Search for the cell housing the specified text and yield its (X, Y) center coordinate. 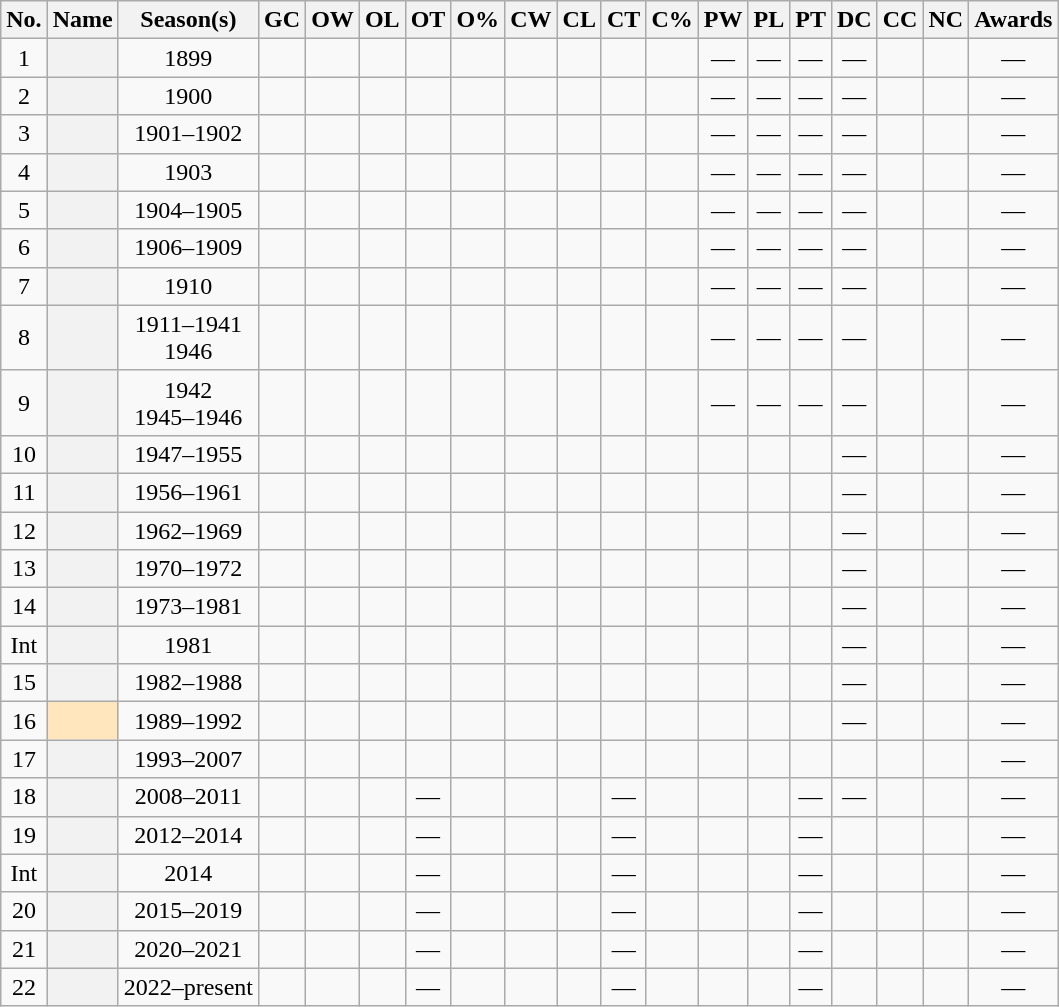
2015–2019 (188, 911)
4 (24, 172)
C% (672, 20)
1904–1905 (188, 210)
1962–1969 (188, 531)
GC (282, 20)
1 (24, 58)
20 (24, 911)
OL (382, 20)
Name (82, 20)
19 (24, 835)
PT (811, 20)
12 (24, 531)
9 (24, 402)
1981 (188, 645)
1899 (188, 58)
10 (24, 454)
1982–1988 (188, 683)
1973–1981 (188, 607)
1900 (188, 96)
7 (24, 286)
2020–2021 (188, 949)
16 (24, 721)
Awards (1014, 20)
CT (623, 20)
11 (24, 492)
2008–2011 (188, 797)
No. (24, 20)
O% (478, 20)
OT (428, 20)
19421945–1946 (188, 402)
Season(s) (188, 20)
15 (24, 683)
2012–2014 (188, 835)
8 (24, 338)
13 (24, 569)
1901–1902 (188, 134)
OW (333, 20)
17 (24, 759)
1910 (188, 286)
PL (769, 20)
1956–1961 (188, 492)
18 (24, 797)
1903 (188, 172)
1970–1972 (188, 569)
CL (579, 20)
CW (531, 20)
22 (24, 987)
6 (24, 248)
21 (24, 949)
DC (854, 20)
1911–19411946 (188, 338)
2022–present (188, 987)
14 (24, 607)
2014 (188, 873)
3 (24, 134)
PW (723, 20)
CC (900, 20)
NC (946, 20)
5 (24, 210)
1989–1992 (188, 721)
2 (24, 96)
1993–2007 (188, 759)
1947–1955 (188, 454)
1906–1909 (188, 248)
